Output the [x, y] coordinate of the center of the cell containing the given text.  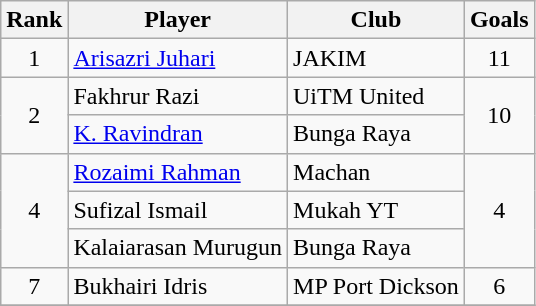
6 [499, 286]
Arisazri Juhari [178, 58]
Machan [376, 172]
JAKIM [376, 58]
11 [499, 58]
Goals [499, 20]
Player [178, 20]
2 [34, 115]
1 [34, 58]
Club [376, 20]
7 [34, 286]
Mukah YT [376, 210]
K. Ravindran [178, 134]
MP Port Dickson [376, 286]
Fakhrur Razi [178, 96]
Bukhairi Idris [178, 286]
Kalaiarasan Murugun [178, 248]
10 [499, 115]
UiTM United [376, 96]
Rozaimi Rahman [178, 172]
Rank [34, 20]
Sufizal Ismail [178, 210]
